Output the [X, Y] coordinate of the center of the cell containing the given text.  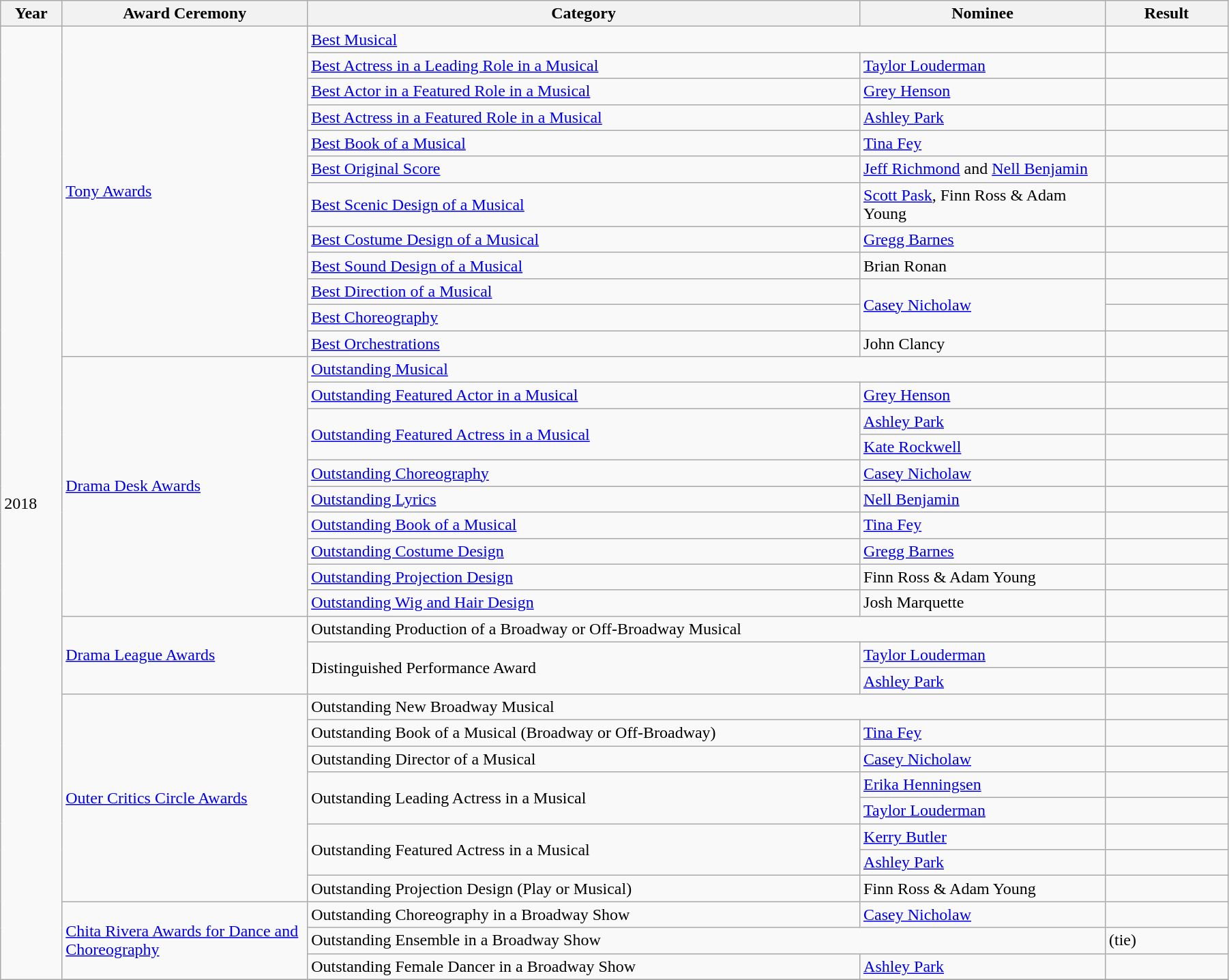
(tie) [1166, 940]
Best Musical [707, 40]
Best Sound Design of a Musical [584, 265]
Best Orchestrations [584, 343]
Tony Awards [185, 192]
Outstanding Featured Actor in a Musical [584, 396]
Josh Marquette [983, 603]
Best Actor in a Featured Role in a Musical [584, 91]
Nominee [983, 14]
Best Original Score [584, 169]
John Clancy [983, 343]
Outstanding Projection Design [584, 577]
Best Actress in a Featured Role in a Musical [584, 117]
Outstanding Director of a Musical [584, 759]
Best Costume Design of a Musical [584, 239]
Best Actress in a Leading Role in a Musical [584, 65]
Outstanding Wig and Hair Design [584, 603]
Best Book of a Musical [584, 143]
Award Ceremony [185, 14]
Outer Critics Circle Awards [185, 797]
Outstanding Musical [707, 370]
Best Choreography [584, 317]
Scott Pask, Finn Ross & Adam Young [983, 205]
Category [584, 14]
Outstanding Choreography [584, 473]
Result [1166, 14]
Outstanding Book of a Musical [584, 525]
Erika Henningsen [983, 785]
Best Direction of a Musical [584, 291]
Outstanding Female Dancer in a Broadway Show [584, 966]
Outstanding Leading Actress in a Musical [584, 798]
Distinguished Performance Award [584, 668]
Best Scenic Design of a Musical [584, 205]
Drama League Awards [185, 655]
Nell Benjamin [983, 499]
Outstanding New Broadway Musical [707, 707]
Brian Ronan [983, 265]
Outstanding Ensemble in a Broadway Show [707, 940]
Outstanding Projection Design (Play or Musical) [584, 889]
Jeff Richmond and Nell Benjamin [983, 169]
Kerry Butler [983, 837]
Chita Rivera Awards for Dance and Choreography [185, 940]
Year [31, 14]
Outstanding Choreography in a Broadway Show [584, 915]
Kate Rockwell [983, 447]
Drama Desk Awards [185, 487]
Outstanding Book of a Musical (Broadway or Off-Broadway) [584, 732]
Outstanding Lyrics [584, 499]
2018 [31, 503]
Outstanding Costume Design [584, 551]
Outstanding Production of a Broadway or Off-Broadway Musical [707, 629]
